Capture the cell that displays the provided text and extract its (X, Y) central coordinate. 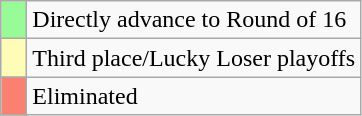
Third place/Lucky Loser playoffs (194, 58)
Eliminated (194, 96)
Directly advance to Round of 16 (194, 20)
